For the text-containing cell, return its midpoint in [x, y] coordinate format. 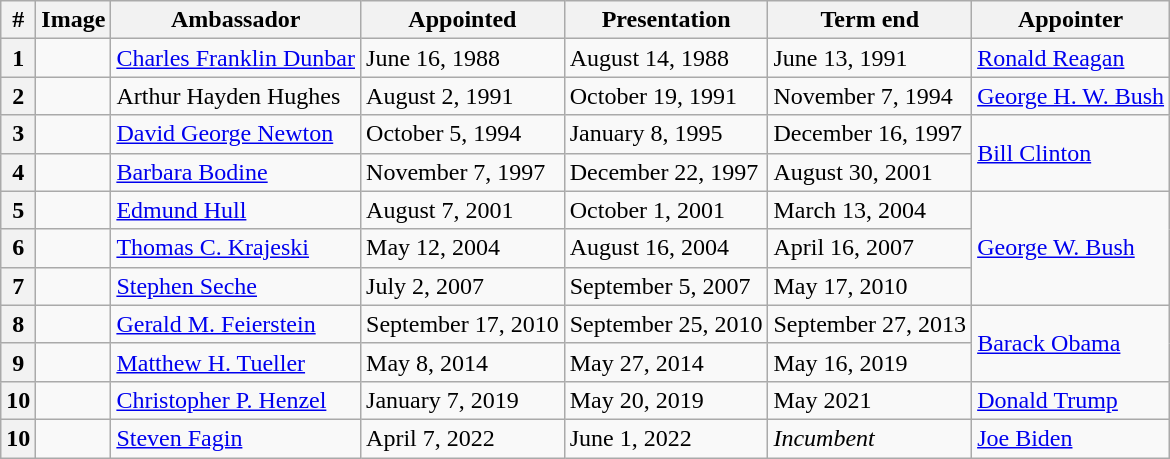
May 27, 2014 [666, 362]
Term end [870, 20]
January 7, 2019 [463, 400]
Barbara Bodine [236, 172]
8 [18, 324]
1 [18, 58]
George W. Bush [1071, 248]
Christopher P. Henzel [236, 400]
June 16, 1988 [463, 58]
September 25, 2010 [666, 324]
December 22, 1997 [666, 172]
3 [18, 134]
Donald Trump [1071, 400]
June 13, 1991 [870, 58]
7 [18, 286]
May 17, 2010 [870, 286]
4 [18, 172]
Joe Biden [1071, 438]
July 2, 2007 [463, 286]
March 13, 2004 [870, 210]
Image [74, 20]
November 7, 1997 [463, 172]
May 12, 2004 [463, 248]
May 8, 2014 [463, 362]
April 7, 2022 [463, 438]
September 5, 2007 [666, 286]
October 1, 2001 [666, 210]
9 [18, 362]
5 [18, 210]
Incumbent [870, 438]
Presentation [666, 20]
Appointer [1071, 20]
David George Newton [236, 134]
August 14, 1988 [666, 58]
May 20, 2019 [666, 400]
Barack Obama [1071, 343]
September 17, 2010 [463, 324]
Edmund Hull [236, 210]
Arthur Hayden Hughes [236, 96]
May 16, 2019 [870, 362]
December 16, 1997 [870, 134]
6 [18, 248]
Ronald Reagan [1071, 58]
October 5, 1994 [463, 134]
May 2021 [870, 400]
Stephen Seche [236, 286]
Steven Fagin [236, 438]
August 7, 2001 [463, 210]
August 30, 2001 [870, 172]
2 [18, 96]
August 2, 1991 [463, 96]
# [18, 20]
June 1, 2022 [666, 438]
Gerald M. Feierstein [236, 324]
Bill Clinton [1071, 153]
August 16, 2004 [666, 248]
Matthew H. Tueller [236, 362]
November 7, 1994 [870, 96]
Appointed [463, 20]
Thomas C. Krajeski [236, 248]
April 16, 2007 [870, 248]
October 19, 1991 [666, 96]
September 27, 2013 [870, 324]
January 8, 1995 [666, 134]
Ambassador [236, 20]
Charles Franklin Dunbar [236, 58]
George H. W. Bush [1071, 96]
